Locate the cell with the specified text and output its [x, y] center coordinate. 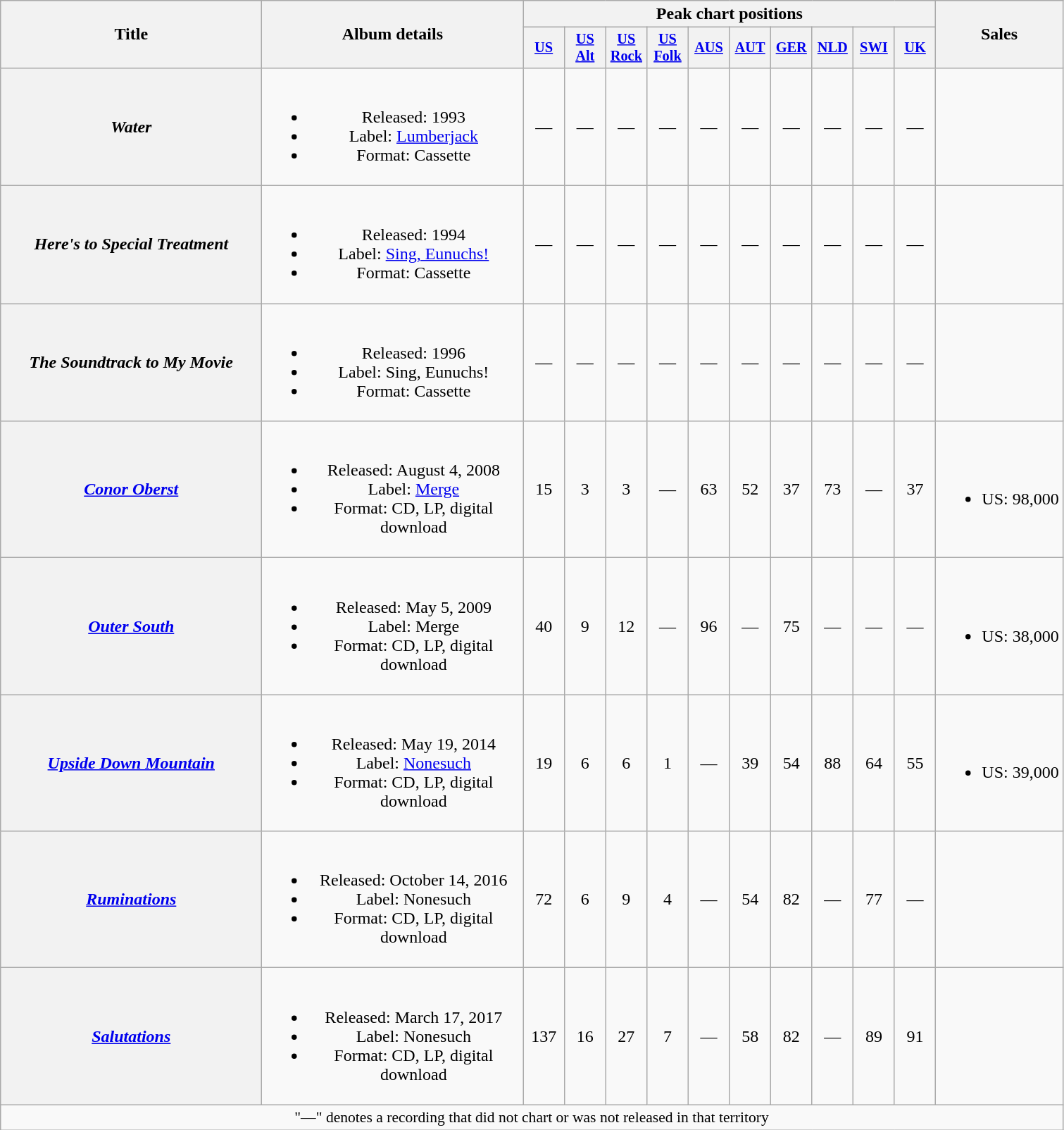
NLD [832, 48]
88 [832, 763]
US: 98,000 [999, 490]
75 [791, 626]
73 [832, 490]
64 [875, 763]
1 [668, 763]
72 [544, 900]
27 [627, 1036]
Water [131, 127]
Released: August 4, 2008Label: MergeFormat: CD, LP, digital download [393, 490]
16 [584, 1036]
AUT [751, 48]
96 [708, 626]
Here's to Special Treatment [131, 245]
Upside Down Mountain [131, 763]
GER [791, 48]
7 [668, 1036]
US: 39,000 [999, 763]
Sales [999, 35]
Released: 1994Label: Sing, Eunuchs!Format: Cassette [393, 245]
39 [751, 763]
USRock [627, 48]
"—" denotes a recording that did not chart or was not released in that territory [532, 1117]
Title [131, 35]
Peak chart positions [730, 14]
19 [544, 763]
63 [708, 490]
USFolk [668, 48]
55 [915, 763]
58 [751, 1036]
77 [875, 900]
91 [915, 1036]
SWI [875, 48]
Released: 1993Label: LumberjackFormat: Cassette [393, 127]
89 [875, 1036]
Outer South [131, 626]
Released: October 14, 2016Label: NonesuchFormat: CD, LP, digital download [393, 900]
Ruminations [131, 900]
15 [544, 490]
137 [544, 1036]
The Soundtrack to My Movie [131, 362]
Released: May 19, 2014Label: NonesuchFormat: CD, LP, digital download [393, 763]
USAlt [584, 48]
UK [915, 48]
4 [668, 900]
US: 38,000 [999, 626]
Conor Oberst [131, 490]
12 [627, 626]
US [544, 48]
40 [544, 626]
Album details [393, 35]
Salutations [131, 1036]
AUS [708, 48]
Released: March 17, 2017Label: NonesuchFormat: CD, LP, digital download [393, 1036]
Released: May 5, 2009Label: MergeFormat: CD, LP, digital download [393, 626]
52 [751, 490]
Released: 1996Label: Sing, Eunuchs!Format: Cassette [393, 362]
